Scan for the cell matching the given text and deliver its [x, y] coordinate at center. 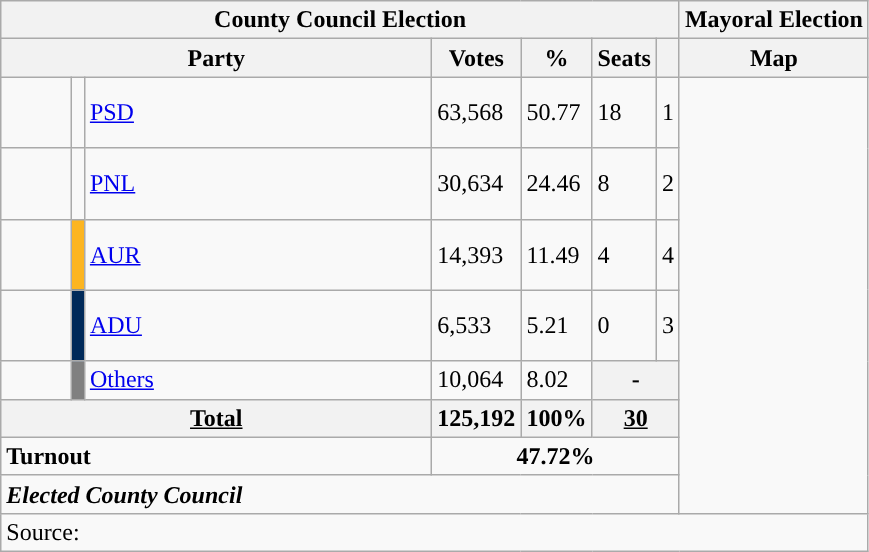
- [636, 380]
ADU [258, 326]
30,634 [476, 184]
Turnout [216, 456]
PSD [258, 112]
125,192 [476, 418]
Party [216, 58]
18 [624, 112]
County Council Election [340, 20]
3 [668, 326]
30 [636, 418]
Mayoral Election [774, 20]
PNL [258, 184]
11.49 [556, 254]
10,064 [476, 380]
Others [258, 380]
50.77 [556, 112]
Elected County Council [340, 494]
Map [774, 58]
Seats [624, 58]
6,533 [476, 326]
% [556, 58]
100% [556, 418]
24.46 [556, 184]
0 [624, 326]
2 [668, 184]
8 [624, 184]
5.21 [556, 326]
Votes [476, 58]
63,568 [476, 112]
14,393 [476, 254]
Total [216, 418]
1 [668, 112]
8.02 [556, 380]
Source: [435, 532]
47.72% [556, 456]
AUR [258, 254]
